Locate the cell with the specified text and output its [x, y] center coordinate. 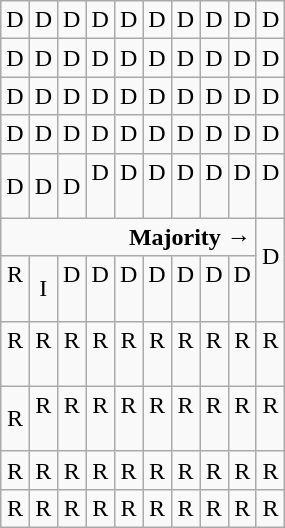
Majority → [129, 237]
I [43, 288]
